Output the [x, y] coordinate of the center of the cell containing the given text.  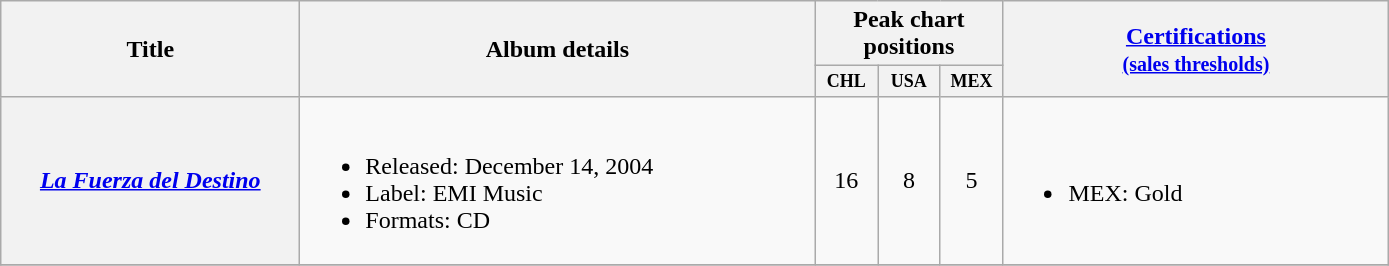
Certifications(sales thresholds) [1196, 49]
MEX [972, 82]
Released: December 14, 2004Label: EMI MusicFormats: CD [558, 180]
USA [910, 82]
CHL [846, 82]
Album details [558, 49]
5 [972, 180]
Peak chart positions [909, 34]
8 [910, 180]
MEX: Gold [1196, 180]
16 [846, 180]
La Fuerza del Destino [150, 180]
Title [150, 49]
